Locate the cell with the specified text and output its [X, Y] center coordinate. 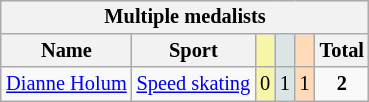
0 [265, 84]
Sport [194, 51]
Total [342, 51]
2 [342, 84]
Multiple medalists [185, 17]
Speed skating [194, 84]
Name [66, 51]
Dianne Holum [66, 84]
